From the cell containing the given text, extract its center point as (x, y) coordinate. 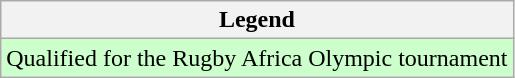
Qualified for the Rugby Africa Olympic tournament (257, 58)
Legend (257, 20)
